Provide the [X, Y] coordinate of the cell's center where the given text is located.  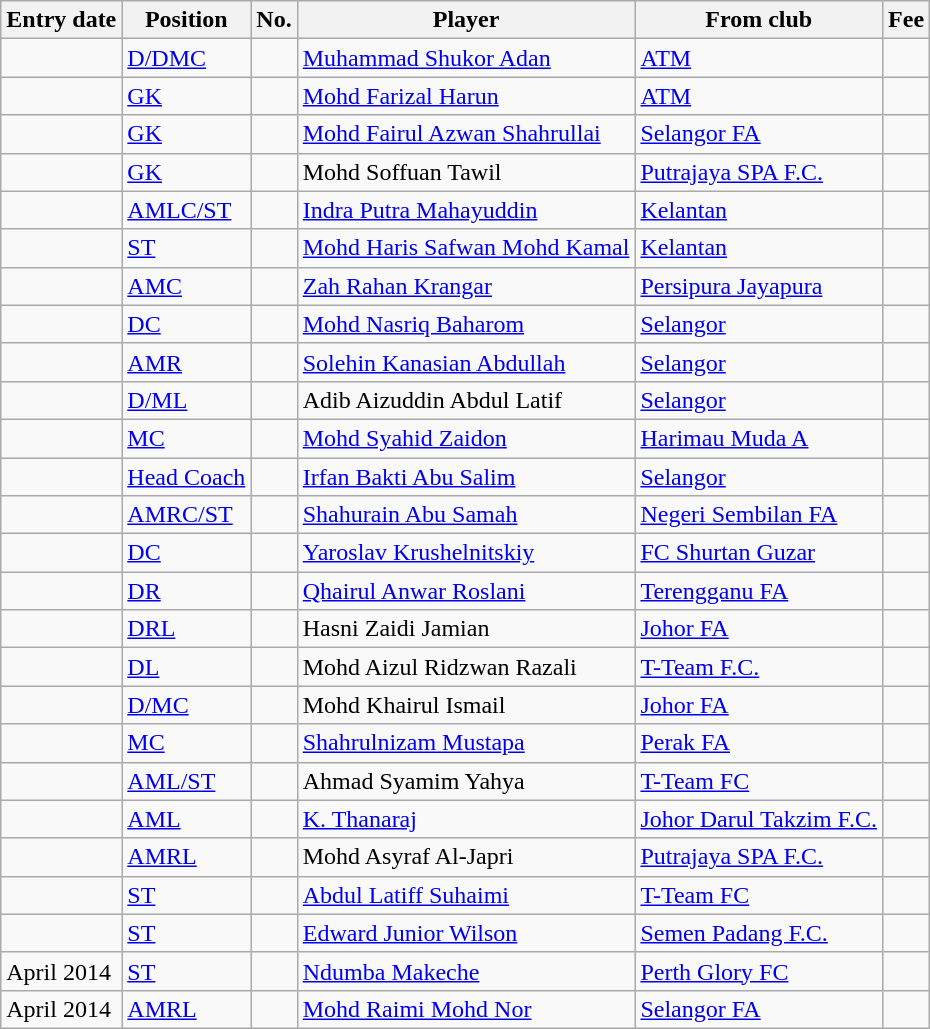
AMR [186, 362]
Shahurain Abu Samah [466, 515]
Persipura Jayapura [759, 286]
Ahmad Syamim Yahya [466, 781]
Shahrulnizam Mustapa [466, 743]
Muhammad Shukor Adan [466, 58]
Adib Aizuddin Abdul Latif [466, 400]
Mohd Asyraf Al-Japri [466, 857]
Entry date [62, 20]
Perth Glory FC [759, 971]
Ndumba Makeche [466, 971]
Mohd Haris Safwan Mohd Kamal [466, 248]
From club [759, 20]
AMRC/ST [186, 515]
AMLC/ST [186, 210]
FC Shurtan Guzar [759, 553]
D/DMC [186, 58]
Head Coach [186, 477]
DRL [186, 629]
DL [186, 667]
Mohd Aizul Ridzwan Razali [466, 667]
No. [274, 20]
Yaroslav Krushelnitskiy [466, 553]
Zah Rahan Krangar [466, 286]
Johor Darul Takzim F.C. [759, 819]
Irfan Bakti Abu Salim [466, 477]
Player [466, 20]
Mohd Fairul Azwan Shahrullai [466, 134]
Abdul Latiff Suhaimi [466, 895]
K. Thanaraj [466, 819]
DR [186, 591]
T-Team F.C. [759, 667]
Mohd Nasriq Baharom [466, 324]
AMC [186, 286]
Solehin Kanasian Abdullah [466, 362]
Semen Padang F.C. [759, 933]
D/MC [186, 705]
Qhairul Anwar Roslani [466, 591]
D/ML [186, 400]
Harimau Muda A [759, 438]
Mohd Syahid Zaidon [466, 438]
Negeri Sembilan FA [759, 515]
AML/ST [186, 781]
Perak FA [759, 743]
Terengganu FA [759, 591]
Edward Junior Wilson [466, 933]
Hasni Zaidi Jamian [466, 629]
Indra Putra Mahayuddin [466, 210]
Mohd Raimi Mohd Nor [466, 1009]
Mohd Khairul Ismail [466, 705]
Position [186, 20]
Mohd Farizal Harun [466, 96]
AML [186, 819]
Mohd Soffuan Tawil [466, 172]
Fee [906, 20]
